Pinpoint the cell where the given text exists, returning its [x, y] midpoint coordinate. 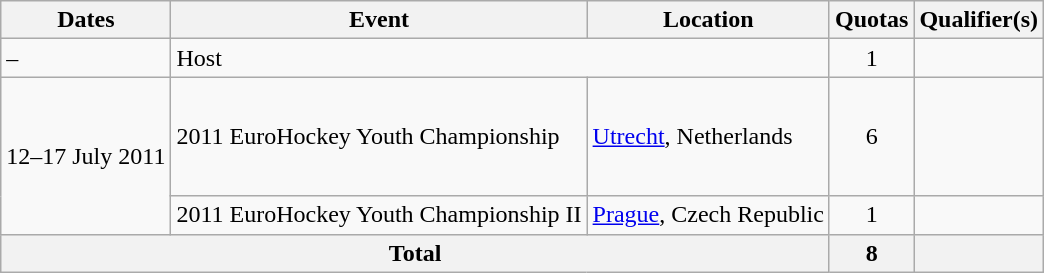
Host [500, 58]
Location [708, 20]
Utrecht, Netherlands [708, 136]
2011 EuroHockey Youth Championship [379, 136]
12–17 July 2011 [86, 156]
Quotas [871, 20]
2011 EuroHockey Youth Championship II [379, 215]
Total [416, 253]
– [86, 58]
Prague, Czech Republic [708, 215]
Qualifier(s) [979, 20]
Event [379, 20]
8 [871, 253]
Dates [86, 20]
6 [871, 136]
